Capture the cell that displays the provided text and extract its (x, y) central coordinate. 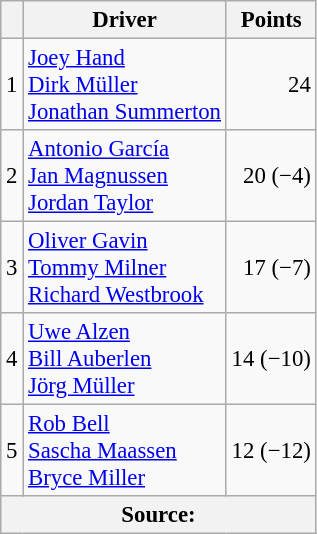
Rob Bell Sascha Maassen Bryce Miller (125, 451)
24 (271, 85)
Joey Hand Dirk Müller Jonathan Summerton (125, 85)
Uwe Alzen Bill Auberlen Jörg Müller (125, 359)
Oliver Gavin Tommy Milner Richard Westbrook (125, 268)
Points (271, 20)
14 (−10) (271, 359)
12 (−12) (271, 451)
2 (12, 176)
Source: (158, 515)
Driver (125, 20)
20 (−4) (271, 176)
4 (12, 359)
3 (12, 268)
5 (12, 451)
17 (−7) (271, 268)
1 (12, 85)
Antonio García Jan Magnussen Jordan Taylor (125, 176)
